Return (X, Y) of the center of cell containing provided text 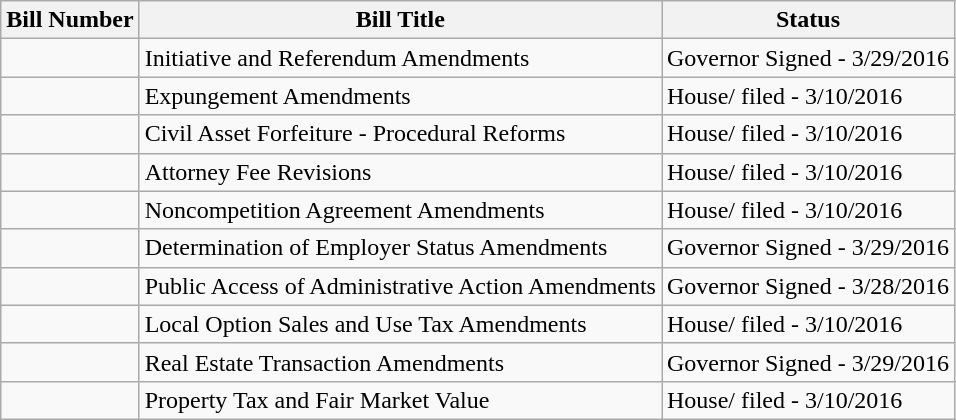
Expungement Amendments (400, 96)
Bill Title (400, 20)
Civil Asset Forfeiture - Procedural Reforms (400, 134)
Governor Signed - 3/28/2016 (808, 286)
Noncompetition Agreement Amendments (400, 210)
Real Estate Transaction Amendments (400, 362)
Public Access of Administrative Action Amendments (400, 286)
Initiative and Referendum Amendments (400, 58)
Bill Number (70, 20)
Determination of Employer Status Amendments (400, 248)
Property Tax and Fair Market Value (400, 400)
Status (808, 20)
Attorney Fee Revisions (400, 172)
Local Option Sales and Use Tax Amendments (400, 324)
